Output the [x, y] coordinate of the center of the cell containing the given text.  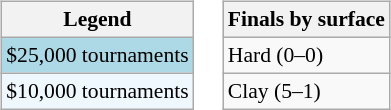
Clay (5–1) [306, 91]
$10,000 tournaments [97, 91]
Finals by surface [306, 20]
Hard (0–0) [306, 55]
$25,000 tournaments [97, 55]
Legend [97, 20]
